Capture the cell that displays the provided text and extract its [x, y] central coordinate. 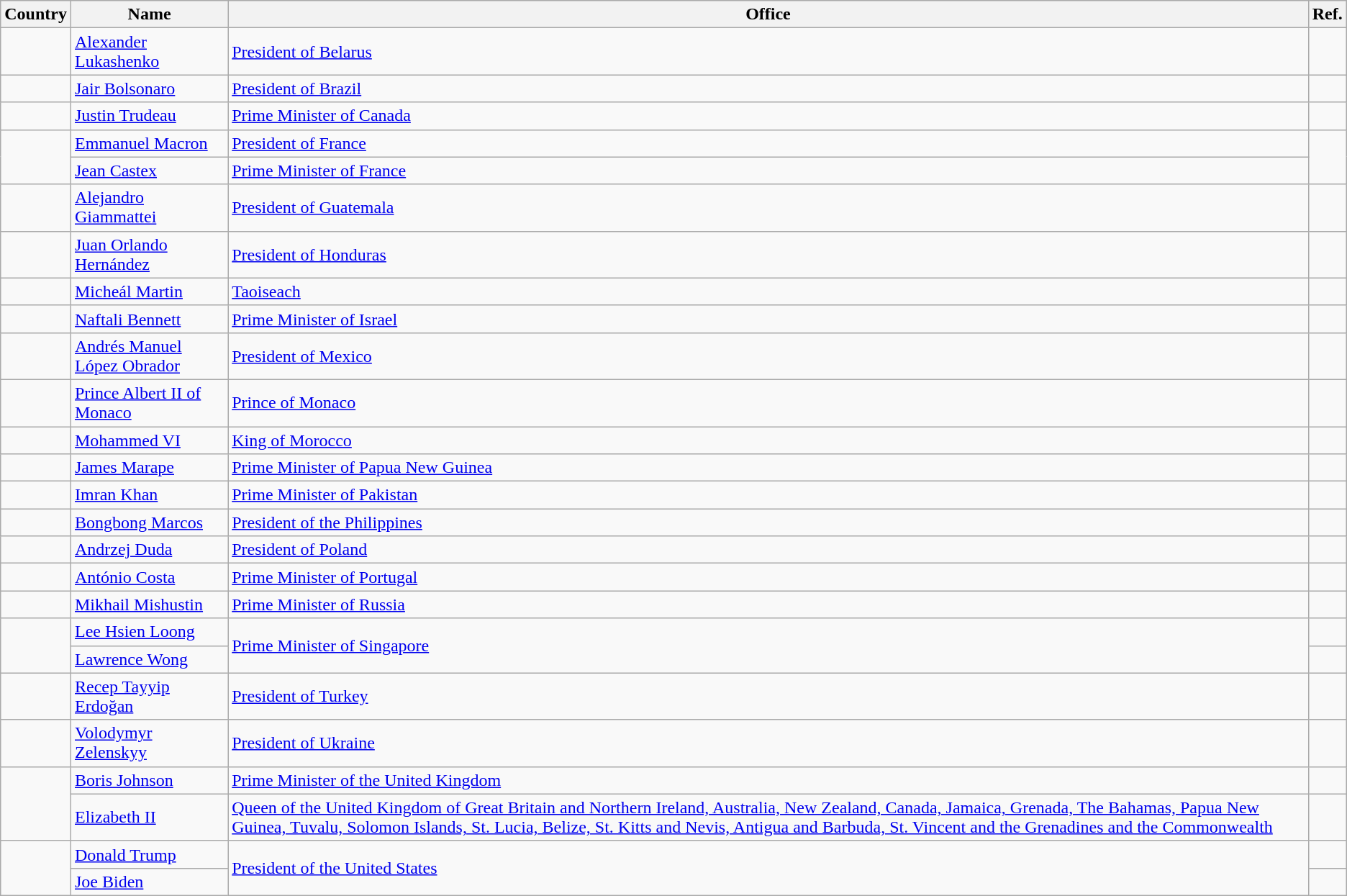
Prince of Monaco [768, 403]
Mikhail Mishustin [149, 605]
Donald Trump [149, 854]
President of Mexico [768, 356]
Lawrence Wong [149, 659]
Recep Tayyip Erdoğan [149, 697]
President of Belarus [768, 52]
Micheál Martin [149, 291]
Emmanuel Macron [149, 143]
President of Honduras [768, 255]
President of Guatemala [768, 207]
Prime Minister of the United Kingdom [768, 780]
Prime Minister of Russia [768, 605]
Boris Johnson [149, 780]
Justin Trudeau [149, 116]
Prime Minister of France [768, 171]
Alexander Lukashenko [149, 52]
Prime Minister of Pakistan [768, 495]
Jair Bolsonaro [149, 89]
Prime Minister of Singapore [768, 646]
Andrés Manuel López Obrador [149, 356]
Prime Minister of Canada [768, 116]
Juan Orlando Hernández [149, 255]
President of Ukraine [768, 743]
António Costa [149, 577]
President of Turkey [768, 697]
Imran Khan [149, 495]
President of the Philippines [768, 522]
President of Brazil [768, 89]
Lee Hsien Loong [149, 632]
Elizabeth II [149, 818]
Mohammed VI [149, 440]
Prime Minister of Papua New Guinea [768, 468]
Volodymyr Zelenskyy [149, 743]
Prince Albert II of Monaco [149, 403]
President of Poland [768, 550]
Prime Minister of Israel [768, 319]
Andrzej Duda [149, 550]
President of France [768, 143]
Country [36, 14]
King of Morocco [768, 440]
Jean Castex [149, 171]
Prime Minister of Portugal [768, 577]
Joe Biden [149, 882]
Office [768, 14]
Bongbong Marcos [149, 522]
President of the United States [768, 868]
Ref. [1327, 14]
James Marape [149, 468]
Alejandro Giammattei [149, 207]
Taoiseach [768, 291]
Naftali Bennett [149, 319]
Name [149, 14]
